Search for the cell housing the specified text and yield its [X, Y] center coordinate. 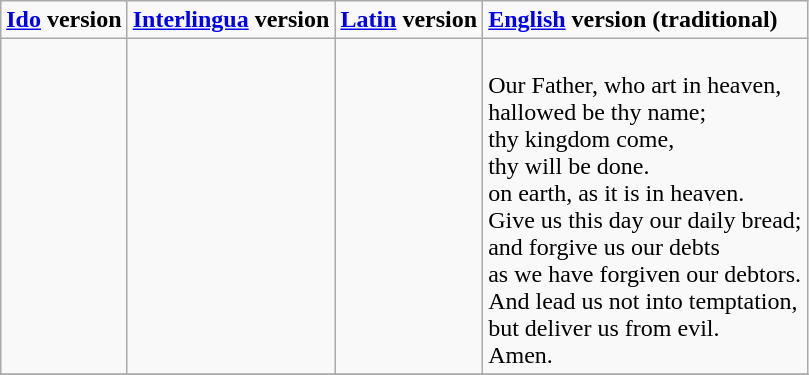
Interlingua version [231, 20]
English version (traditional) [645, 20]
Ido version [64, 20]
Latin version [409, 20]
